Scan for the cell matching the given text and deliver its (x, y) coordinate at center. 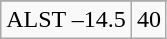
ALST –14.5 (66, 20)
40 (148, 20)
